Detect which cell encompasses the target text, then output its [x, y] center coordinate. 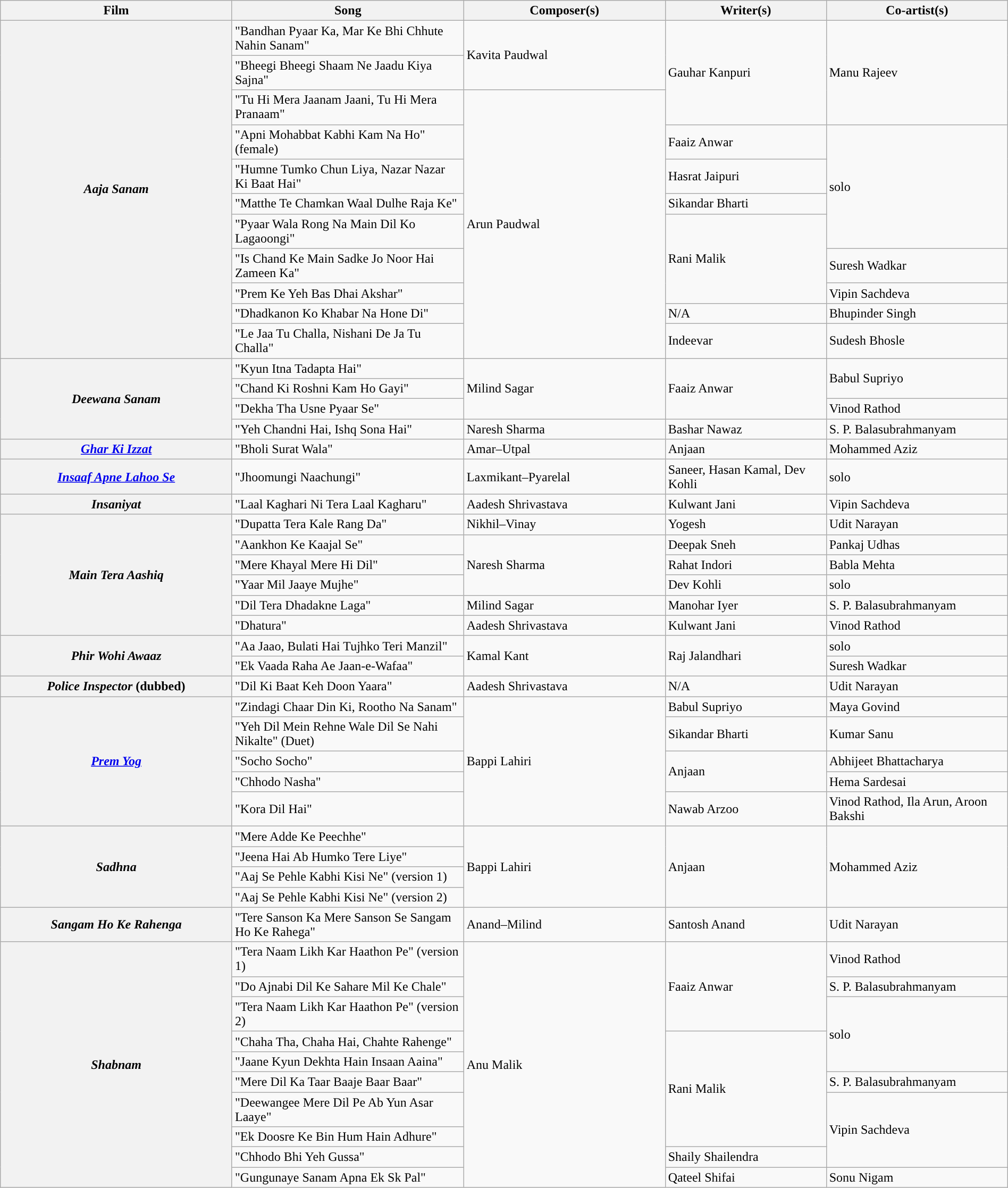
Aaja Sanam [116, 189]
Manohar Iyer [745, 605]
"Kyun Itna Tadapta Hai" [348, 369]
"Yeh Dil Mein Rehne Wale Dil Se Nahi Nikalte" (Duet) [348, 734]
"Matthe Te Chamkan Waal Dulhe Raja Ke" [348, 204]
"Dhadkanon Ko Khabar Na Hone Di" [348, 313]
Phir Wohi Awaaz [116, 656]
Yogesh [745, 524]
Police Inspector (dubbed) [116, 686]
Deepak Sneh [745, 545]
Insaaf Apne Lahoo Se [116, 476]
Writer(s) [745, 11]
"Socho Socho" [348, 762]
Babla Mehta [917, 565]
"Tera Naam Likh Kar Haathon Pe" (version 2) [348, 1014]
"Gungunaye Sanam Apna Ek Sk Pal" [348, 1177]
Ghar Ki Izzat [116, 449]
Sudesh Bhosle [917, 340]
Vinod Rathod, Ila Arun, Aroon Bakshi [917, 809]
Sonu Nigam [917, 1177]
"Bandhan Pyaar Ka, Mar Ke Bhi Chhute Nahin Sanam" [348, 38]
Bhupinder Singh [917, 313]
"Ek Vaada Raha Ae Jaan-e-Wafaa" [348, 666]
"Humne Tumko Chun Liya, Nazar Nazar Ki Baat Hai" [348, 177]
"Dil Tera Dhadakne Laga" [348, 605]
Pankaj Udhas [917, 545]
"Dil Ki Baat Keh Doon Yaara" [348, 686]
"Do Ajnabi Dil Ke Sahare Mil Ke Chale" [348, 986]
"Kora Dil Hai" [348, 809]
"Mere Khayal Mere Hi Dil" [348, 565]
"Aankhon Ke Kaajal Se" [348, 545]
"Jaane Kyun Dekhta Hain Insaan Aaina" [348, 1061]
"Ek Doosre Ke Bin Hum Hain Adhure" [348, 1137]
Composer(s) [565, 11]
"Prem Ke Yeh Bas Dhai Akshar" [348, 293]
Amar–Utpal [565, 449]
"Tere Sanson Ka Mere Sanson Se Sangam Ho Ke Rahega" [348, 924]
"Chaha Tha, Chaha Hai, Chahte Rahenge" [348, 1041]
Sangam Ho Ke Rahenga [116, 924]
"Tu Hi Mera Jaanam Jaani, Tu Hi Mera Pranaam" [348, 107]
"Le Jaa Tu Challa, Nishani De Ja Tu Challa" [348, 340]
Deewana Sanam [116, 399]
"Aaj Se Pehle Kabhi Kisi Ne" (version 1) [348, 877]
"Deewangee Mere Dil Pe Ab Yun Asar Laaye" [348, 1109]
Saneer, Hasan Kamal, Dev Kohli [745, 476]
Co-artist(s) [917, 11]
Kavita Paudwal [565, 55]
Hasrat Jaipuri [745, 177]
Santosh Anand [745, 924]
Laxmikant–Pyarelal [565, 476]
Main Tera Aashiq [116, 575]
Rahat Indori [745, 565]
"Chand Ki Roshni Kam Ho Gayi" [348, 389]
"Aaj Se Pehle Kabhi Kisi Ne" (version 2) [348, 897]
"Tera Naam Likh Kar Haathon Pe" (version 1) [348, 959]
Maya Govind [917, 707]
Prem Yog [116, 762]
Nikhil–Vinay [565, 524]
Nawab Arzoo [745, 809]
Dev Kohli [745, 585]
Shabnam [116, 1065]
Insaniyat [116, 504]
"Apni Mohabbat Kabhi Kam Na Ho" (female) [348, 141]
"Yaar Mil Jaaye Mujhe" [348, 585]
Indeevar [745, 340]
Anu Malik [565, 1065]
Arun Paudwal [565, 224]
Gauhar Kanpuri [745, 72]
Shaily Shailendra [745, 1157]
Kumar Sanu [917, 734]
"Dhatura" [348, 625]
"Bheegi Bheegi Shaam Ne Jaadu Kiya Sajna" [348, 72]
Hema Sardesai [917, 782]
"Chhodo Nasha" [348, 782]
"Dekha Tha Usne Pyaar Se" [348, 409]
Anand–Milind [565, 924]
"Dupatta Tera Kale Rang Da" [348, 524]
Raj Jalandhari [745, 656]
"Aa Jaao, Bulati Hai Tujhko Teri Manzil" [348, 646]
Film [116, 11]
"Is Chand Ke Main Sadke Jo Noor Hai Zameen Ka" [348, 266]
Abhijeet Bhattacharya [917, 762]
"Chhodo Bhi Yeh Gussa" [348, 1157]
"Mere Adde Ke Peechhe" [348, 836]
"Bholi Surat Wala" [348, 449]
Kamal Kant [565, 656]
"Yeh Chandni Hai, Ishq Sona Hai" [348, 429]
"Laal Kaghari Ni Tera Laal Kagharu" [348, 504]
"Zindagi Chaar Din Ki, Rootho Na Sanam" [348, 707]
"Pyaar Wala Rong Na Main Dil Ko Lagaoongi" [348, 231]
"Jhoomungi Naachungi" [348, 476]
"Mere Dil Ka Taar Baaje Baar Baar" [348, 1082]
Manu Rajeev [917, 72]
Bashar Nawaz [745, 429]
"Jeena Hai Ab Humko Tere Liye" [348, 857]
Song [348, 11]
Qateel Shifai [745, 1177]
Sadhna [116, 867]
